Find where the given text appears and provide that cell's center as (x, y) coordinate. 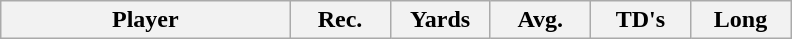
Rec. (340, 20)
Player (146, 20)
Long (740, 20)
Avg. (540, 20)
TD's (640, 20)
Yards (440, 20)
